Scan for the cell matching the given text and deliver its [X, Y] coordinate at center. 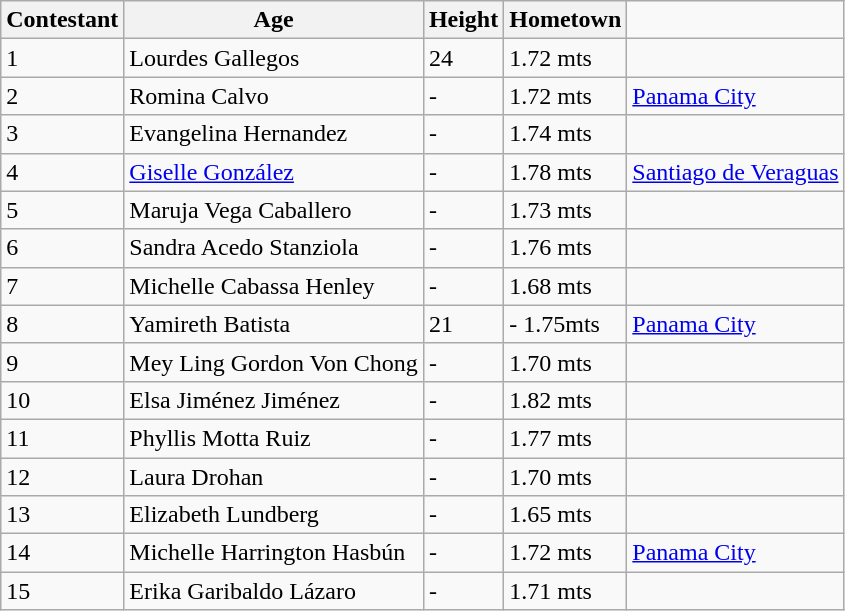
Contestant [62, 20]
1.65 mts [566, 515]
1.76 mts [566, 248]
Laura Drohan [274, 477]
1.78 mts [566, 172]
9 [62, 362]
10 [62, 400]
Hometown [566, 20]
6 [62, 248]
Erika Garibaldo Lázaro [274, 591]
11 [62, 438]
2 [62, 96]
1.77 mts [566, 438]
8 [62, 324]
5 [62, 210]
Yamireth Batista [274, 324]
21 [463, 324]
Santiago de Veraguas [736, 172]
14 [62, 553]
24 [463, 58]
Michelle Harrington Hasbún [274, 553]
Mey Ling Gordon Von Chong [274, 362]
1.82 mts [566, 400]
Age [274, 20]
- 1.75mts [566, 324]
Height [463, 20]
1.74 mts [566, 134]
Elsa Jiménez Jiménez [274, 400]
Lourdes Gallegos [274, 58]
Evangelina Hernandez [274, 134]
Phyllis Motta Ruiz [274, 438]
Romina Calvo [274, 96]
4 [62, 172]
Giselle González [274, 172]
1.71 mts [566, 591]
Michelle Cabassa Henley [274, 286]
Elizabeth Lundberg [274, 515]
3 [62, 134]
1.68 mts [566, 286]
15 [62, 591]
Maruja Vega Caballero [274, 210]
1.73 mts [566, 210]
7 [62, 286]
13 [62, 515]
Sandra Acedo Stanziola [274, 248]
12 [62, 477]
1 [62, 58]
